Identify which cell holds the provided text, then report its [x, y] central coordinate. 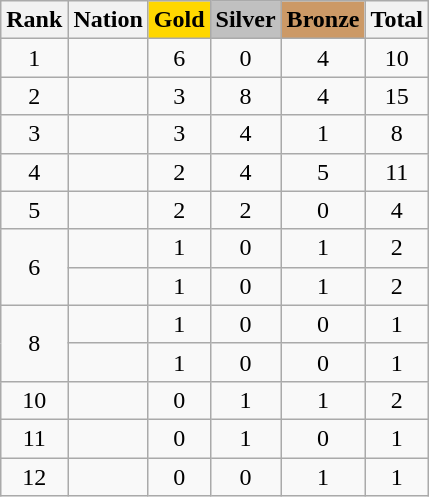
Rank [34, 20]
Gold [179, 20]
15 [397, 96]
Total [397, 20]
Bronze [323, 20]
Silver [246, 20]
12 [34, 477]
Nation [108, 20]
